Extract the (X, Y) coordinate from the center of the cell holding the provided text.  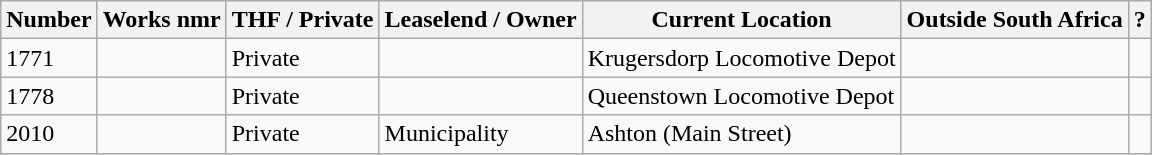
2010 (49, 134)
Number (49, 20)
Works nmr (162, 20)
Queenstown Locomotive Depot (742, 96)
Outside South Africa (1014, 20)
Krugersdorp Locomotive Depot (742, 58)
1771 (49, 58)
Current Location (742, 20)
Ashton (Main Street) (742, 134)
1778 (49, 96)
? (1140, 20)
Leaselend / Owner (480, 20)
Municipality (480, 134)
THF / Private (302, 20)
